Detect which cell encompasses the target text, then output its (X, Y) center coordinate. 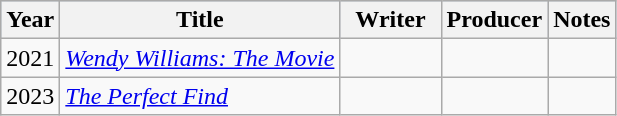
Notes (582, 20)
2023 (30, 96)
Wendy Williams: The Movie (200, 58)
Year (30, 20)
2021 (30, 58)
Title (200, 20)
Writer (390, 20)
Producer (494, 20)
The Perfect Find (200, 96)
